Detect which cell encompasses the target text, then output its [X, Y] center coordinate. 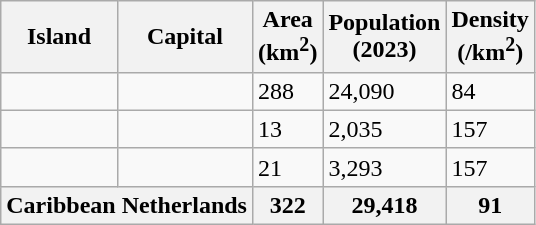
Population(2023) [384, 37]
Area(km2) [287, 37]
13 [287, 129]
Island [60, 37]
91 [490, 205]
2,035 [384, 129]
24,090 [384, 91]
84 [490, 91]
Capital [184, 37]
Caribbean Netherlands [127, 205]
21 [287, 167]
322 [287, 205]
29,418 [384, 205]
Density(/km2) [490, 37]
3,293 [384, 167]
288 [287, 91]
